Detect which cell encompasses the target text, then output its (x, y) center coordinate. 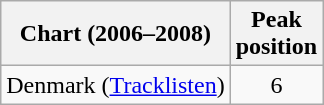
6 (276, 85)
Peakposition (276, 34)
Chart (2006–2008) (116, 34)
Denmark (Tracklisten) (116, 85)
